Extract the (X, Y) coordinate from the center of the cell holding the provided text.  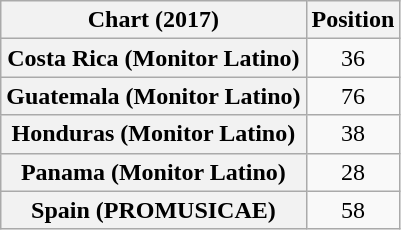
Panama (Monitor Latino) (154, 172)
Chart (2017) (154, 20)
36 (353, 58)
Honduras (Monitor Latino) (154, 134)
Spain (PROMUSICAE) (154, 210)
Costa Rica (Monitor Latino) (154, 58)
Guatemala (Monitor Latino) (154, 96)
76 (353, 96)
28 (353, 172)
58 (353, 210)
Position (353, 20)
38 (353, 134)
